Find where the given text appears and provide that cell's center as (x, y) coordinate. 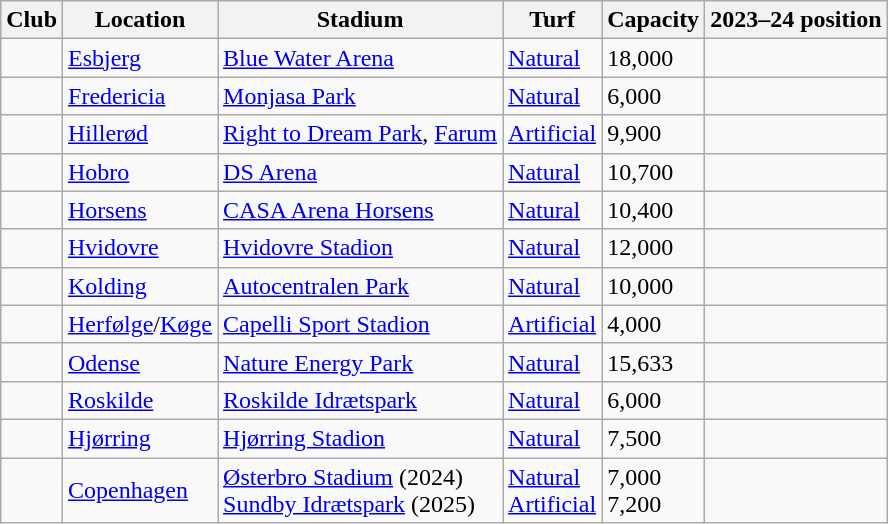
Herfølge/Køge (140, 324)
Location (140, 20)
Autocentralen Park (360, 286)
10,400 (654, 210)
Capacity (654, 20)
12,000 (654, 248)
15,633 (654, 362)
Roskilde Idrætspark (360, 400)
Nature Energy Park (360, 362)
Right to Dream Park, Farum (360, 134)
Turf (552, 20)
9,900 (654, 134)
Blue Water Arena (360, 58)
Esbjerg (140, 58)
18,000 (654, 58)
Monjasa Park (360, 96)
Stadium (360, 20)
Hobro (140, 172)
Østerbro Stadium (2024)Sundby Idrætspark (2025) (360, 490)
Hvidovre (140, 248)
Capelli Sport Stadion (360, 324)
Hjørring Stadion (360, 438)
4,000 (654, 324)
Hillerød (140, 134)
Copenhagen (140, 490)
Club (32, 20)
CASA Arena Horsens (360, 210)
Kolding (140, 286)
Horsens (140, 210)
7,0007,200 (654, 490)
Hjørring (140, 438)
NaturalArtificial (552, 490)
10,000 (654, 286)
Fredericia (140, 96)
2023–24 position (796, 20)
Odense (140, 362)
Roskilde (140, 400)
DS Arena (360, 172)
7,500 (654, 438)
Hvidovre Stadion (360, 248)
10,700 (654, 172)
